Pinpoint the cell where the given text exists, returning its [X, Y] midpoint coordinate. 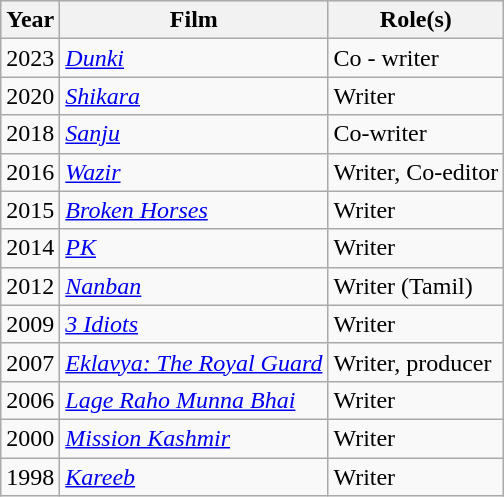
2009 [30, 324]
Writer, producer [416, 362]
Year [30, 20]
3 Idiots [194, 324]
2006 [30, 400]
2018 [30, 134]
2014 [30, 248]
Broken Horses [194, 210]
1998 [30, 477]
Shikara [194, 96]
Kareeb [194, 477]
Co-writer [416, 134]
Role(s) [416, 20]
Writer (Tamil) [416, 286]
2016 [30, 172]
Nanban [194, 286]
Dunki [194, 58]
2000 [30, 438]
Lage Raho Munna Bhai [194, 400]
PK [194, 248]
2020 [30, 96]
Writer, Co-editor [416, 172]
Film [194, 20]
Co - writer [416, 58]
Mission Kashmir [194, 438]
Sanju [194, 134]
Wazir [194, 172]
2015 [30, 210]
2023 [30, 58]
2012 [30, 286]
2007 [30, 362]
Eklavya: The Royal Guard [194, 362]
